Pinpoint the cell where the given text exists, returning its (x, y) midpoint coordinate. 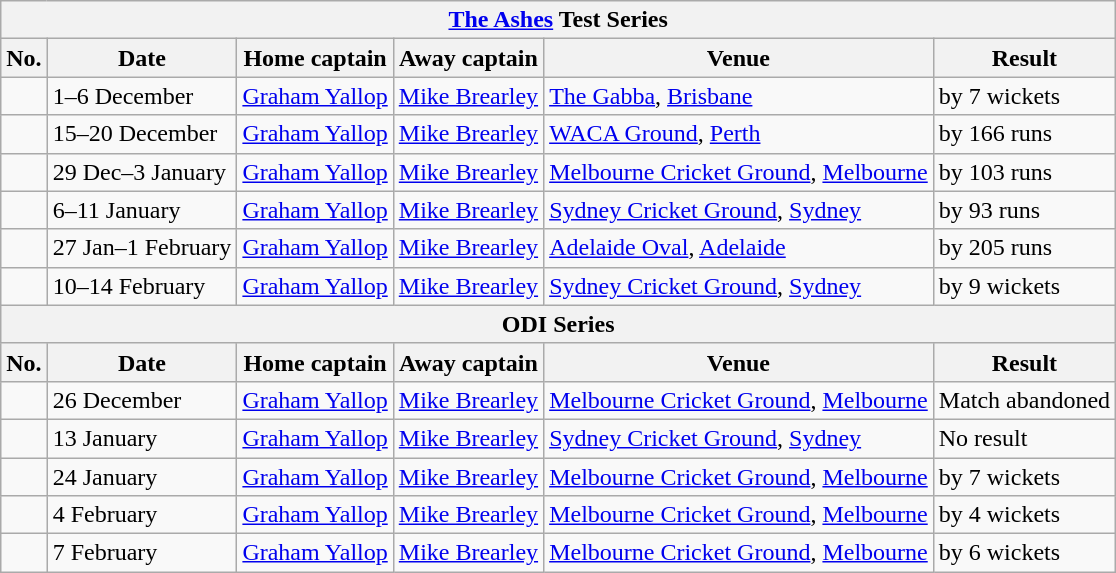
No result (1024, 438)
10–14 February (142, 286)
4 February (142, 515)
The Ashes Test Series (558, 20)
by 93 runs (1024, 210)
Match abandoned (1024, 400)
by 103 runs (1024, 172)
by 205 runs (1024, 248)
WACA Ground, Perth (739, 134)
ODI Series (558, 324)
6–11 January (142, 210)
29 Dec–3 January (142, 172)
by 6 wickets (1024, 553)
26 December (142, 400)
27 Jan–1 February (142, 248)
15–20 December (142, 134)
by 166 runs (1024, 134)
Adelaide Oval, Adelaide (739, 248)
7 February (142, 553)
by 4 wickets (1024, 515)
by 9 wickets (1024, 286)
The Gabba, Brisbane (739, 96)
1–6 December (142, 96)
24 January (142, 477)
13 January (142, 438)
